Return (X, Y) of the center of cell containing provided text 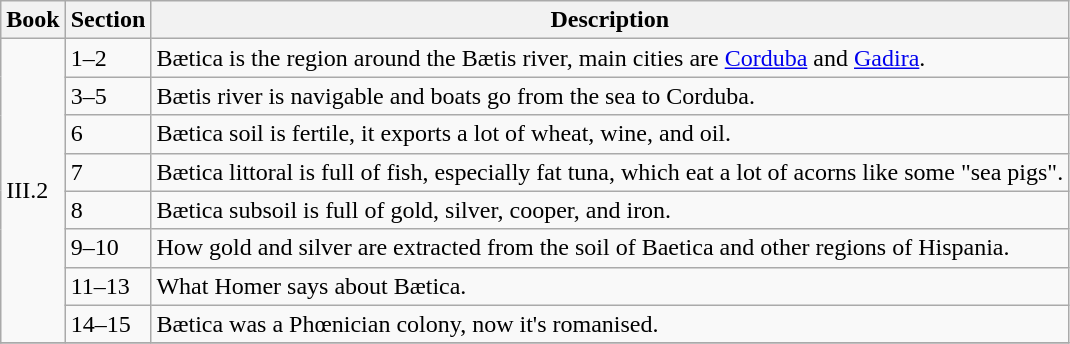
1–2 (108, 58)
Bætica soil is fertile, it exports a lot of wheat, wine, and oil. (610, 134)
9–10 (108, 248)
8 (108, 210)
Description (610, 20)
Bætica was a Phœnician colony, now it's romanised. (610, 324)
What Homer says about Bætica. (610, 286)
Bætica is the region around the Bætis river, main cities are Corduba and Gadira. (610, 58)
Bætica subsoil is full of gold, silver, cooper, and iron. (610, 210)
Section (108, 20)
Bætica littoral is full of fish, especially fat tuna, which eat a lot of acorns like some "sea pigs". (610, 172)
III.2 (33, 191)
6 (108, 134)
Bætis river is navigable and boats go from the sea to Corduba. (610, 96)
How gold and silver are extracted from the soil of Baetica and other regions of Hispania. (610, 248)
14–15 (108, 324)
Book (33, 20)
7 (108, 172)
3–5 (108, 96)
11–13 (108, 286)
